Detect which cell encompasses the target text, then output its (X, Y) center coordinate. 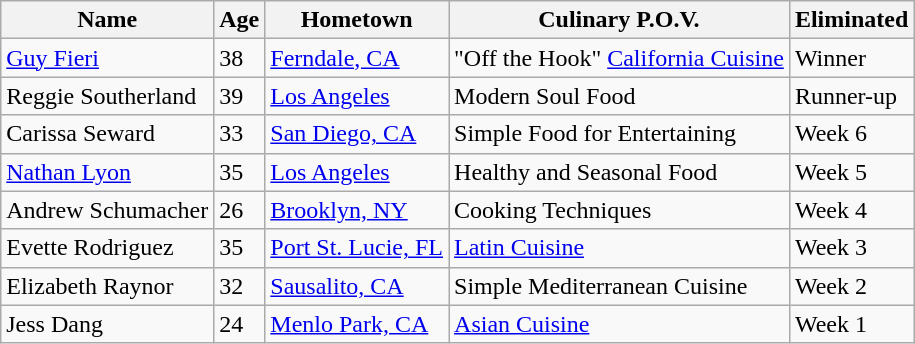
Eliminated (851, 20)
Week 3 (851, 248)
39 (240, 96)
Evette Rodriguez (108, 248)
Elizabeth Raynor (108, 286)
Week 1 (851, 324)
San Diego, CA (357, 134)
Healthy and Seasonal Food (620, 172)
Name (108, 20)
Latin Cuisine (620, 248)
Brooklyn, NY (357, 210)
Reggie Southerland (108, 96)
Sausalito, CA (357, 286)
Hometown (357, 20)
Week 4 (851, 210)
Carissa Seward (108, 134)
24 (240, 324)
32 (240, 286)
Age (240, 20)
Simple Mediterranean Cuisine (620, 286)
26 (240, 210)
Guy Fieri (108, 58)
Winner (851, 58)
Jess Dang (108, 324)
Week 2 (851, 286)
Cooking Techniques (620, 210)
"Off the Hook" California Cuisine (620, 58)
38 (240, 58)
Andrew Schumacher (108, 210)
33 (240, 134)
Week 6 (851, 134)
Week 5 (851, 172)
Asian Cuisine (620, 324)
Nathan Lyon (108, 172)
Runner-up (851, 96)
Port St. Lucie, FL (357, 248)
Menlo Park, CA (357, 324)
Simple Food for Entertaining (620, 134)
Ferndale, CA (357, 58)
Modern Soul Food (620, 96)
Culinary P.O.V. (620, 20)
